Detect which cell encompasses the target text, then output its (X, Y) center coordinate. 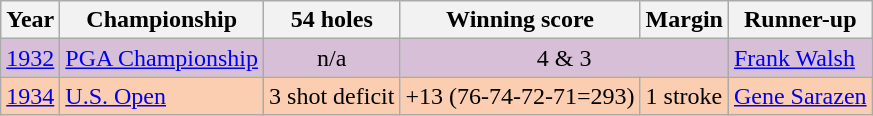
Frank Walsh (800, 58)
54 holes (332, 20)
Margin (684, 20)
1932 (30, 58)
Winning score (520, 20)
1 stroke (684, 96)
Year (30, 20)
+13 (76-74-72-71=293) (520, 96)
U.S. Open (162, 96)
4 & 3 (564, 58)
Gene Sarazen (800, 96)
PGA Championship (162, 58)
1934 (30, 96)
Championship (162, 20)
n/a (332, 58)
Runner-up (800, 20)
3 shot deficit (332, 96)
